Provide the (X, Y) coordinate of the cell's center where the given text is located.  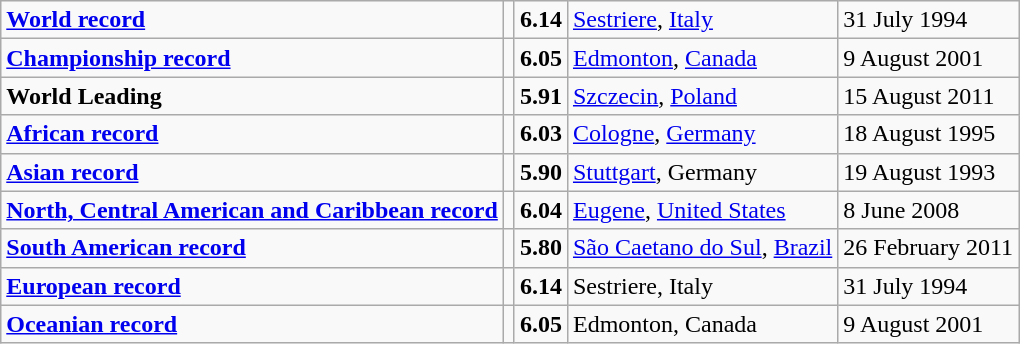
World Leading (252, 96)
Cologne, Germany (702, 134)
European record (252, 286)
South American record (252, 248)
19 August 1993 (928, 172)
5.80 (540, 248)
5.90 (540, 172)
6.04 (540, 210)
15 August 2011 (928, 96)
World record (252, 20)
5.91 (540, 96)
African record (252, 134)
18 August 1995 (928, 134)
26 February 2011 (928, 248)
Szczecin, Poland (702, 96)
North, Central American and Caribbean record (252, 210)
Asian record (252, 172)
8 June 2008 (928, 210)
Eugene, United States (702, 210)
6.03 (540, 134)
Championship record (252, 58)
Stuttgart, Germany (702, 172)
São Caetano do Sul, Brazil (702, 248)
Oceanian record (252, 324)
